Return [x, y] of the center of cell containing provided text 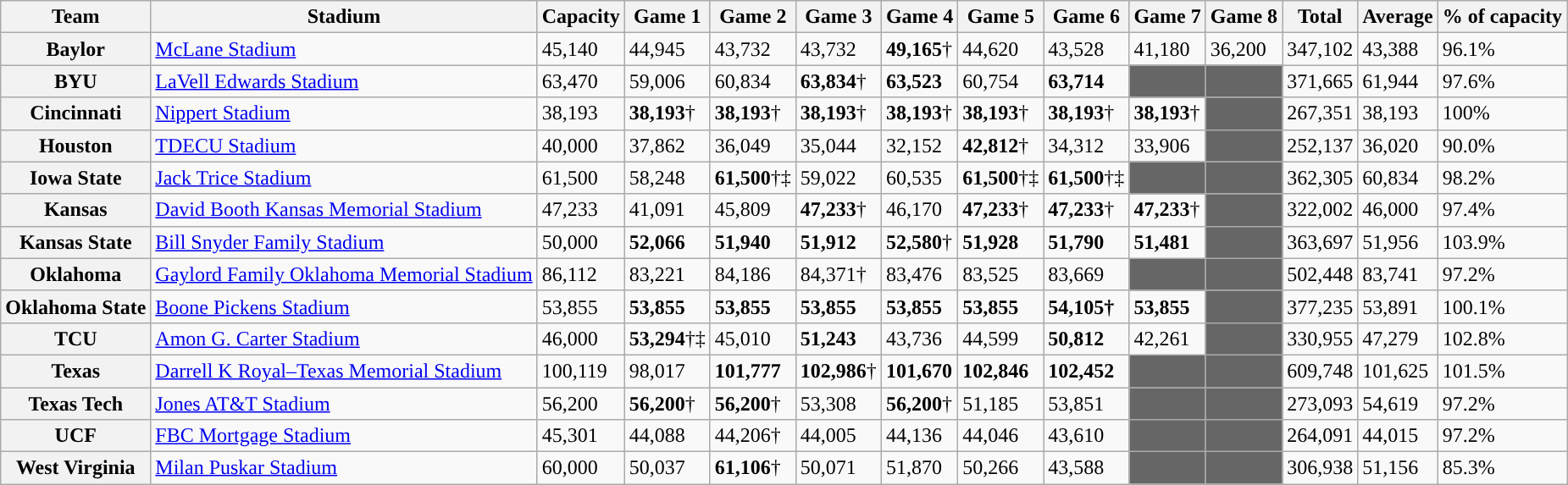
43,610 [1086, 436]
36,200 [1244, 49]
Nippert Stadium [344, 113]
50,000 [581, 242]
Milan Puskar Stadium [344, 468]
61,106† [752, 468]
362,305 [1320, 178]
41,180 [1167, 49]
54,619 [1398, 404]
Kansas [76, 210]
59,022 [839, 178]
Game 4 [919, 17]
60,000 [581, 468]
84,371† [839, 274]
63,523 [919, 81]
100% [1502, 113]
59,006 [668, 81]
363,697 [1320, 242]
51,185 [1001, 404]
102.8% [1502, 339]
273,093 [1320, 404]
54,105† [1086, 306]
Stadium [344, 17]
53,851 [1086, 404]
502,448 [1320, 274]
44,088 [668, 436]
609,748 [1320, 371]
56,200 [581, 404]
52,066 [668, 242]
306,938 [1320, 468]
36,020 [1398, 146]
60,754 [1001, 81]
40,000 [581, 146]
37,862 [668, 146]
Boone Pickens Stadium [344, 306]
LaVell Edwards Stadium [344, 81]
85.3% [1502, 468]
90.0% [1502, 146]
63,470 [581, 81]
51,870 [919, 468]
377,235 [1320, 306]
45,140 [581, 49]
36,049 [752, 146]
Game 7 [1167, 17]
50,037 [668, 468]
51,956 [1398, 242]
50,812 [1086, 339]
97.4% [1502, 210]
Texas Tech [76, 404]
47,233 [581, 210]
96.1% [1502, 49]
44,005 [839, 436]
45,809 [752, 210]
Jack Trice Stadium [344, 178]
102,986† [839, 371]
322,002 [1320, 210]
33,906 [1167, 146]
% of capacity [1502, 17]
100,119 [581, 371]
264,091 [1320, 436]
51,912 [839, 242]
West Virginia [76, 468]
267,351 [1320, 113]
34,312 [1086, 146]
Kansas State [76, 242]
86,112 [581, 274]
53,294†‡ [668, 339]
53,891 [1398, 306]
43,588 [1086, 468]
Average [1398, 17]
61,500 [581, 178]
53,308 [839, 404]
44,599 [1001, 339]
Capacity [581, 17]
52,580† [919, 242]
47,279 [1398, 339]
51,156 [1398, 468]
Iowa State [76, 178]
61,944 [1398, 81]
Team [76, 17]
Baylor [76, 49]
330,955 [1320, 339]
Darrell K Royal–Texas Memorial Stadium [344, 371]
35,044 [839, 146]
Oklahoma [76, 274]
84,186 [752, 274]
83,525 [1001, 274]
60,535 [919, 178]
46,170 [919, 210]
42,261 [1167, 339]
Total [1320, 17]
McLane Stadium [344, 49]
David Booth Kansas Memorial Stadium [344, 210]
98.2% [1502, 178]
63,714 [1086, 81]
32,152 [919, 146]
FBC Mortgage Stadium [344, 436]
101,777 [752, 371]
44,015 [1398, 436]
98,017 [668, 371]
UCF [76, 436]
Cincinnati [76, 113]
Texas [76, 371]
63,834† [839, 81]
51,481 [1167, 242]
97.6% [1502, 81]
102,452 [1086, 371]
TDECU Stadium [344, 146]
Oklahoma State [76, 306]
371,665 [1320, 81]
Bill Snyder Family Stadium [344, 242]
83,476 [919, 274]
83,741 [1398, 274]
347,102 [1320, 49]
50,071 [839, 468]
102,846 [1001, 371]
44,620 [1001, 49]
51,790 [1086, 242]
TCU [76, 339]
Game 8 [1244, 17]
44,136 [919, 436]
103.9% [1502, 242]
Gaylord Family Oklahoma Memorial Stadium [344, 274]
51,940 [752, 242]
Game 3 [839, 17]
51,928 [1001, 242]
43,736 [919, 339]
44,206† [752, 436]
BYU [76, 81]
Game 5 [1001, 17]
Amon G. Carter Stadium [344, 339]
58,248 [668, 178]
101,670 [919, 371]
43,388 [1398, 49]
Houston [76, 146]
101.5% [1502, 371]
50,266 [1001, 468]
83,669 [1086, 274]
43,528 [1086, 49]
42,812† [1001, 146]
Game 2 [752, 17]
44,046 [1001, 436]
51,243 [839, 339]
Game 6 [1086, 17]
101,625 [1398, 371]
45,010 [752, 339]
41,091 [668, 210]
44,945 [668, 49]
45,301 [581, 436]
Game 1 [668, 17]
49,165† [919, 49]
252,137 [1320, 146]
Jones AT&T Stadium [344, 404]
100.1% [1502, 306]
83,221 [668, 274]
